From the cell containing the given text, extract its center point as [X, Y] coordinate. 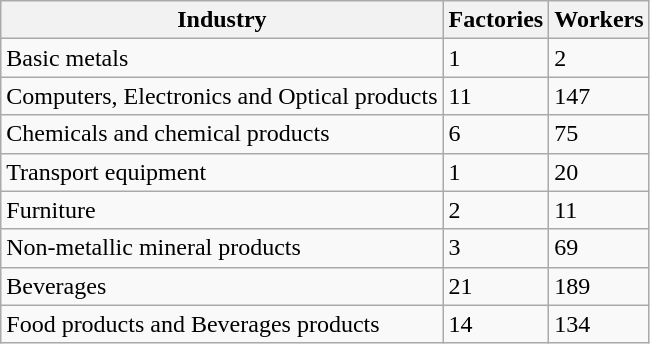
189 [599, 286]
14 [496, 324]
147 [599, 96]
69 [599, 248]
Non-metallic mineral products [222, 248]
Factories [496, 20]
Chemicals and chemical products [222, 134]
Industry [222, 20]
Basic metals [222, 58]
75 [599, 134]
Furniture [222, 210]
Beverages [222, 286]
Food products and Beverages products [222, 324]
Transport equipment [222, 172]
Workers [599, 20]
Computers, Electronics and Optical products [222, 96]
20 [599, 172]
6 [496, 134]
21 [496, 286]
134 [599, 324]
3 [496, 248]
